Extract the (X, Y) coordinate from the center of the cell holding the provided text.  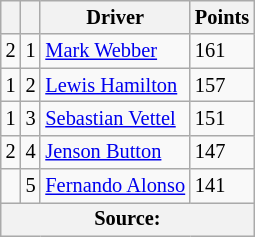
Points (222, 17)
Jenson Button (115, 152)
151 (222, 118)
5 (31, 186)
Driver (115, 17)
Lewis Hamilton (115, 85)
Source: (128, 219)
Sebastian Vettel (115, 118)
Fernando Alonso (115, 186)
157 (222, 85)
3 (31, 118)
4 (31, 152)
161 (222, 51)
141 (222, 186)
147 (222, 152)
Mark Webber (115, 51)
